From the cell containing the given text, extract its center point as [x, y] coordinate. 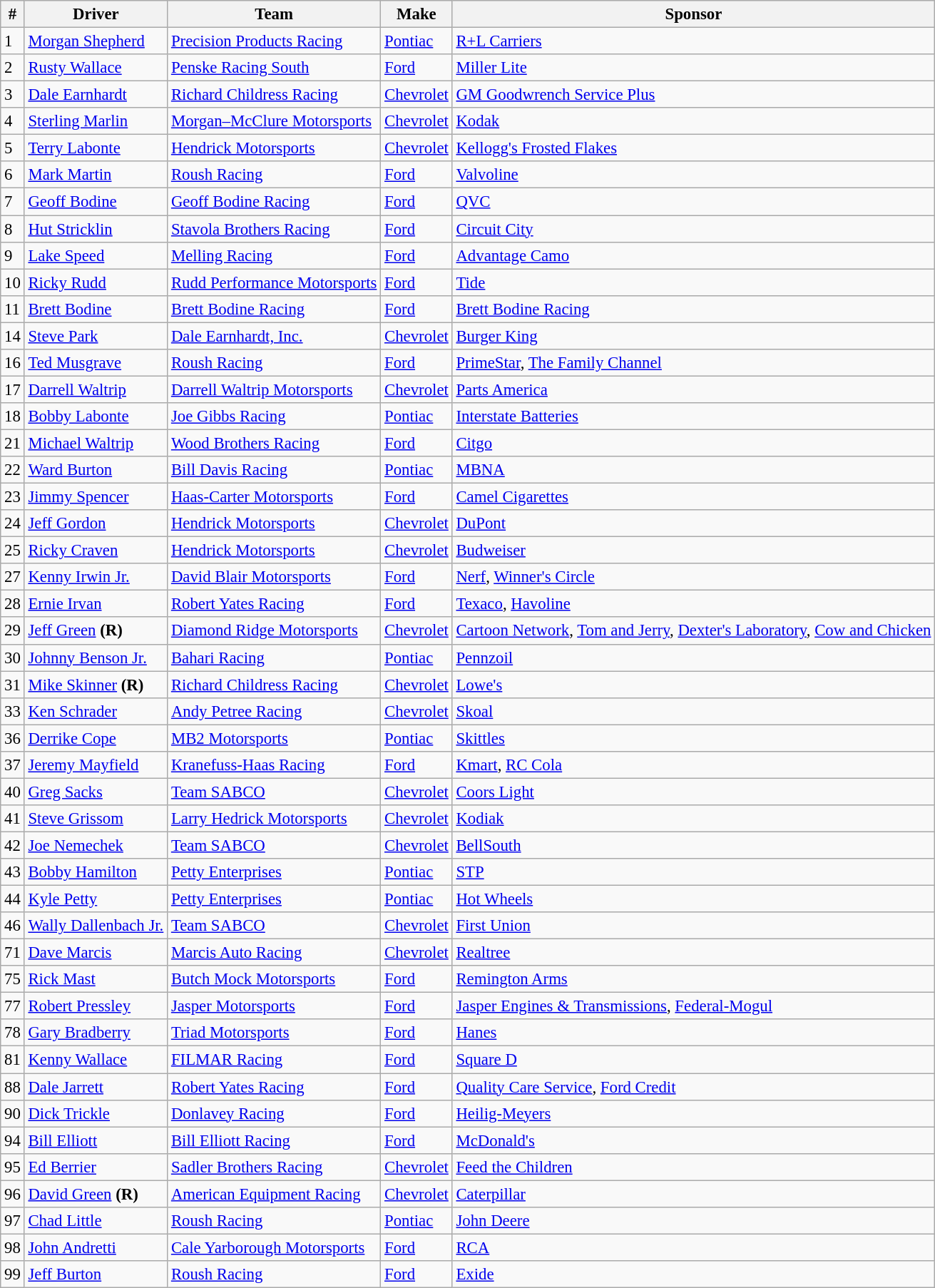
Pennzoil [693, 658]
8 [13, 229]
6 [13, 175]
John Andretti [96, 1247]
77 [13, 1006]
28 [13, 604]
Wally Dallenbach Jr. [96, 926]
71 [13, 953]
37 [13, 765]
Joe Nemechek [96, 845]
Jeff Green (R) [96, 631]
Exide [693, 1274]
Kenny Irwin Jr. [96, 577]
MBNA [693, 470]
Burger King [693, 336]
Parts America [693, 389]
23 [13, 497]
Jimmy Spencer [96, 497]
Jasper Engines & Transmissions, Federal-Mogul [693, 1006]
Jasper Motorsports [274, 1006]
Remington Arms [693, 979]
American Equipment Racing [274, 1194]
30 [13, 658]
Dale Earnhardt [96, 95]
Melling Racing [274, 255]
88 [13, 1087]
Darrell Waltrip Motorsports [274, 389]
46 [13, 926]
33 [13, 711]
Kodiak [693, 819]
75 [13, 979]
5 [13, 148]
Kellogg's Frosted Flakes [693, 148]
98 [13, 1247]
Donlavey Racing [274, 1113]
Ed Berrier [96, 1167]
Bill Elliott Racing [274, 1140]
90 [13, 1113]
Bahari Racing [274, 658]
Jeff Burton [96, 1274]
40 [13, 792]
Citgo [693, 443]
7 [13, 202]
Ward Burton [96, 470]
Larry Hedrick Motorsports [274, 819]
Ricky Craven [96, 551]
Cale Yarborough Motorsports [274, 1247]
Kranefuss-Haas Racing [274, 765]
Steve Grissom [96, 819]
11 [13, 309]
R+L Carriers [693, 41]
Morgan Shepherd [96, 41]
31 [13, 685]
96 [13, 1194]
Jeremy Mayfield [96, 765]
Derrike Cope [96, 738]
Nerf, Winner's Circle [693, 577]
Greg Sacks [96, 792]
17 [13, 389]
22 [13, 470]
Advantage Camo [693, 255]
Dale Earnhardt, Inc. [274, 336]
Ricky Rudd [96, 282]
McDonald's [693, 1140]
Gary Bradberry [96, 1033]
10 [13, 282]
Caterpillar [693, 1194]
PrimeStar, The Family Channel [693, 363]
Triad Motorsports [274, 1033]
Diamond Ridge Motorsports [274, 631]
42 [13, 845]
Sadler Brothers Racing [274, 1167]
95 [13, 1167]
Chad Little [96, 1221]
4 [13, 121]
99 [13, 1274]
25 [13, 551]
Interstate Batteries [693, 416]
41 [13, 819]
GM Goodwrench Service Plus [693, 95]
RCA [693, 1247]
Dick Trickle [96, 1113]
Hanes [693, 1033]
Darrell Waltrip [96, 389]
Michael Waltrip [96, 443]
Driver [96, 14]
36 [13, 738]
44 [13, 899]
16 [13, 363]
81 [13, 1060]
29 [13, 631]
Geoff Bodine [96, 202]
Geoff Bodine Racing [274, 202]
Bobby Labonte [96, 416]
Hot Wheels [693, 899]
Team [274, 14]
Camel Cigarettes [693, 497]
DuPont [693, 523]
Budweiser [693, 551]
24 [13, 523]
Butch Mock Motorsports [274, 979]
Mark Martin [96, 175]
27 [13, 577]
David Blair Motorsports [274, 577]
Stavola Brothers Racing [274, 229]
Jeff Gordon [96, 523]
Sponsor [693, 14]
Ted Musgrave [96, 363]
Miller Lite [693, 68]
Terry Labonte [96, 148]
Hut Stricklin [96, 229]
Lowe's [693, 685]
14 [13, 336]
Bill Davis Racing [274, 470]
Skoal [693, 711]
Square D [693, 1060]
43 [13, 872]
Valvoline [693, 175]
Heilig-Meyers [693, 1113]
John Deere [693, 1221]
1 [13, 41]
Haas-Carter Motorsports [274, 497]
Steve Park [96, 336]
MB2 Motorsports [274, 738]
Rick Mast [96, 979]
Brett Bodine [96, 309]
Bobby Hamilton [96, 872]
21 [13, 443]
Lake Speed [96, 255]
97 [13, 1221]
QVC [693, 202]
Skittles [693, 738]
Tide [693, 282]
Bill Elliott [96, 1140]
Robert Pressley [96, 1006]
David Green (R) [96, 1194]
Rusty Wallace [96, 68]
Feed the Children [693, 1167]
Ken Schrader [96, 711]
Andy Petree Racing [274, 711]
Wood Brothers Racing [274, 443]
STP [693, 872]
First Union [693, 926]
Joe Gibbs Racing [274, 416]
# [13, 14]
BellSouth [693, 845]
Dale Jarrett [96, 1087]
2 [13, 68]
Penske Racing South [274, 68]
Kyle Petty [96, 899]
Mike Skinner (R) [96, 685]
Morgan–McClure Motorsports [274, 121]
Kmart, RC Cola [693, 765]
18 [13, 416]
9 [13, 255]
Texaco, Havoline [693, 604]
Make [417, 14]
Johnny Benson Jr. [96, 658]
Dave Marcis [96, 953]
Coors Light [693, 792]
Marcis Auto Racing [274, 953]
Precision Products Racing [274, 41]
Circuit City [693, 229]
94 [13, 1140]
3 [13, 95]
Quality Care Service, Ford Credit [693, 1087]
FILMAR Racing [274, 1060]
Rudd Performance Motorsports [274, 282]
Realtree [693, 953]
Ernie Irvan [96, 604]
Cartoon Network, Tom and Jerry, Dexter's Laboratory, Cow and Chicken [693, 631]
Kenny Wallace [96, 1060]
Kodak [693, 121]
Sterling Marlin [96, 121]
78 [13, 1033]
